Identify which cell holds the provided text, then report its (x, y) central coordinate. 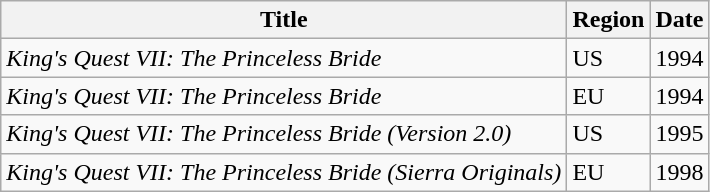
King's Quest VII: The Princeless Bride (Version 2.0) (284, 134)
1998 (680, 172)
1995 (680, 134)
King's Quest VII: The Princeless Bride (Sierra Originals) (284, 172)
Title (284, 20)
Date (680, 20)
Region (608, 20)
